Return the [x, y] coordinate for the center point of the cell that contains the specified text.  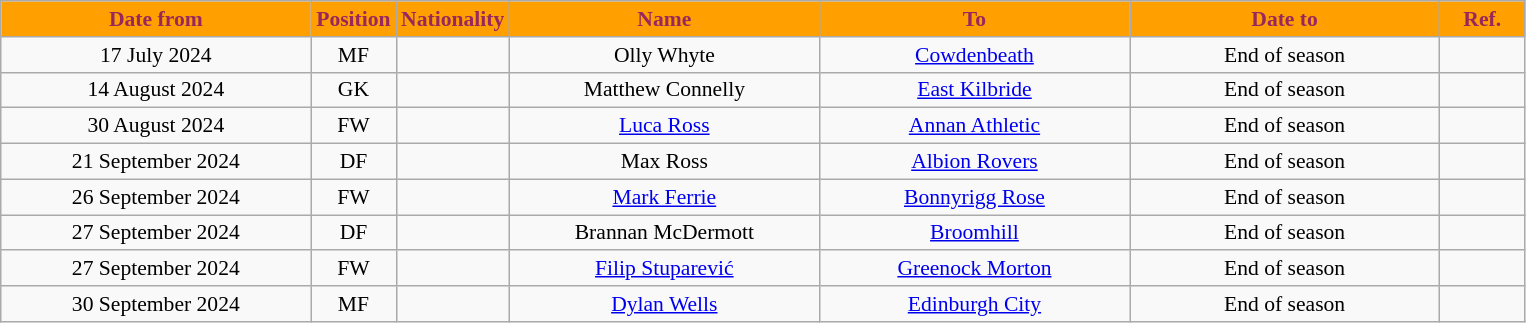
Brannan McDermott [664, 233]
GK [354, 90]
Ref. [1482, 19]
Cowdenbeath [974, 55]
Olly Whyte [664, 55]
21 September 2024 [156, 162]
Name [664, 19]
30 August 2024 [156, 126]
30 September 2024 [156, 304]
Mark Ferrie [664, 197]
Matthew Connelly [664, 90]
Edinburgh City [974, 304]
17 July 2024 [156, 55]
Position [354, 19]
Dylan Wells [664, 304]
Filip Stuparević [664, 269]
Nationality [452, 19]
Max Ross [664, 162]
Bonnyrigg Rose [974, 197]
26 September 2024 [156, 197]
Broomhill [974, 233]
Date to [1285, 19]
Albion Rovers [974, 162]
Luca Ross [664, 126]
Date from [156, 19]
To [974, 19]
Greenock Morton [974, 269]
Annan Athletic [974, 126]
14 August 2024 [156, 90]
East Kilbride [974, 90]
